From the cell containing the given text, extract its center point as [x, y] coordinate. 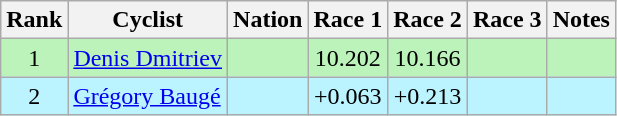
Race 2 [428, 20]
Race 1 [348, 20]
10.202 [348, 58]
Notes [581, 20]
Denis Dmitriev [148, 58]
Race 3 [507, 20]
1 [34, 58]
10.166 [428, 58]
Rank [34, 20]
2 [34, 96]
Cyclist [148, 20]
+0.213 [428, 96]
Nation [268, 20]
+0.063 [348, 96]
Grégory Baugé [148, 96]
